Search for the cell housing the specified text and yield its (X, Y) center coordinate. 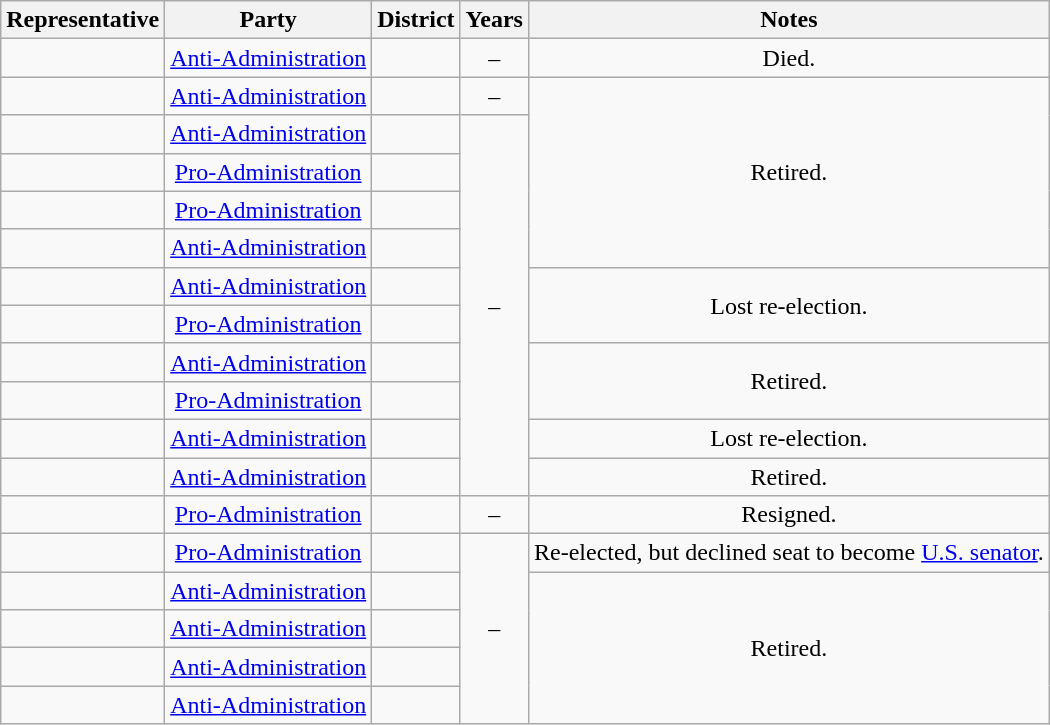
Notes (788, 20)
Died. (788, 58)
District (416, 20)
Years (494, 20)
Party (268, 20)
Re-elected, but declined seat to become U.S. senator. (788, 553)
Resigned. (788, 515)
Representative (83, 20)
